Find where the given text appears and provide that cell's center as [x, y] coordinate. 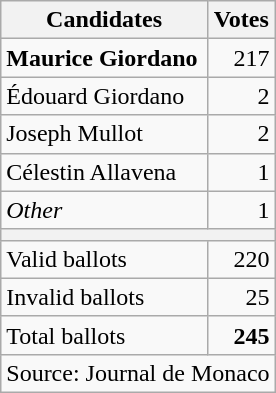
Maurice Giordano [104, 58]
Joseph Mullot [104, 134]
217 [241, 58]
245 [241, 335]
Édouard Giordano [104, 96]
Célestin Allavena [104, 172]
Source: Journal de Monaco [138, 373]
Invalid ballots [104, 297]
Valid ballots [104, 259]
25 [241, 297]
Candidates [104, 20]
Total ballots [104, 335]
Votes [241, 20]
220 [241, 259]
Other [104, 210]
